Pinpoint the cell where the given text exists, returning its (X, Y) midpoint coordinate. 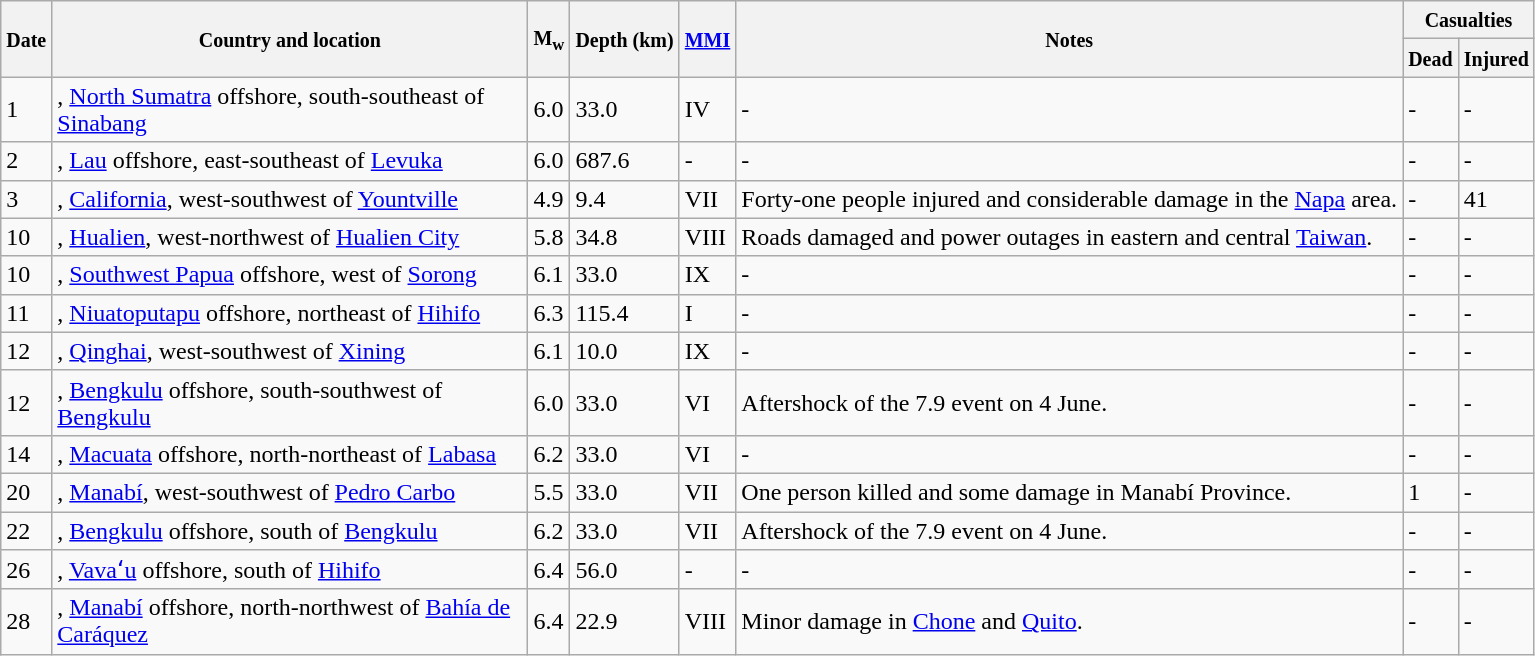
Dead (1431, 58)
IV (708, 110)
, Manabí offshore, north-northwest of Bahía de Caráquez (290, 622)
5.5 (549, 492)
, California, west-southwest of Yountville (290, 199)
28 (26, 622)
Depth (km) (624, 39)
2 (26, 161)
, Niuatoputapu offshore, northeast of Hihifo (290, 313)
5.8 (549, 237)
, Hualien, west-northwest of Hualien City (290, 237)
Country and location (290, 39)
, Qinghai, west-southwest of Xining (290, 351)
, Lau offshore, east-southeast of Levuka (290, 161)
687.6 (624, 161)
6.3 (549, 313)
, Vavaʻu offshore, south of Hihifo (290, 570)
, North Sumatra offshore, south-southeast of Sinabang (290, 110)
Casualties (1469, 20)
One person killed and some damage in Manabí Province. (1070, 492)
26 (26, 570)
Roads damaged and power outages in eastern and central Taiwan. (1070, 237)
11 (26, 313)
22 (26, 531)
9.4 (624, 199)
20 (26, 492)
14 (26, 454)
10.0 (624, 351)
56.0 (624, 570)
41 (1496, 199)
4.9 (549, 199)
34.8 (624, 237)
, Macuata offshore, north-northeast of Labasa (290, 454)
Forty-one people injured and considerable damage in the Napa area. (1070, 199)
Mw (549, 39)
MMI (708, 39)
115.4 (624, 313)
22.9 (624, 622)
I (708, 313)
, Bengkulu offshore, south of Bengkulu (290, 531)
, Bengkulu offshore, south-southwest of Bengkulu (290, 402)
, Southwest Papua offshore, west of Sorong (290, 275)
Injured (1496, 58)
3 (26, 199)
Date (26, 39)
Minor damage in Chone and Quito. (1070, 622)
, Manabí, west-southwest of Pedro Carbo (290, 492)
Notes (1070, 39)
